Extract the [X, Y] coordinate from the center of the cell holding the provided text.  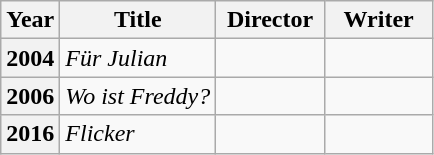
Year [30, 20]
Title [138, 20]
2016 [30, 134]
Für Julian [138, 58]
2006 [30, 96]
Writer [378, 20]
Director [270, 20]
2004 [30, 58]
Wo ist Freddy? [138, 96]
Flicker [138, 134]
